Search for the cell housing the specified text and yield its (x, y) center coordinate. 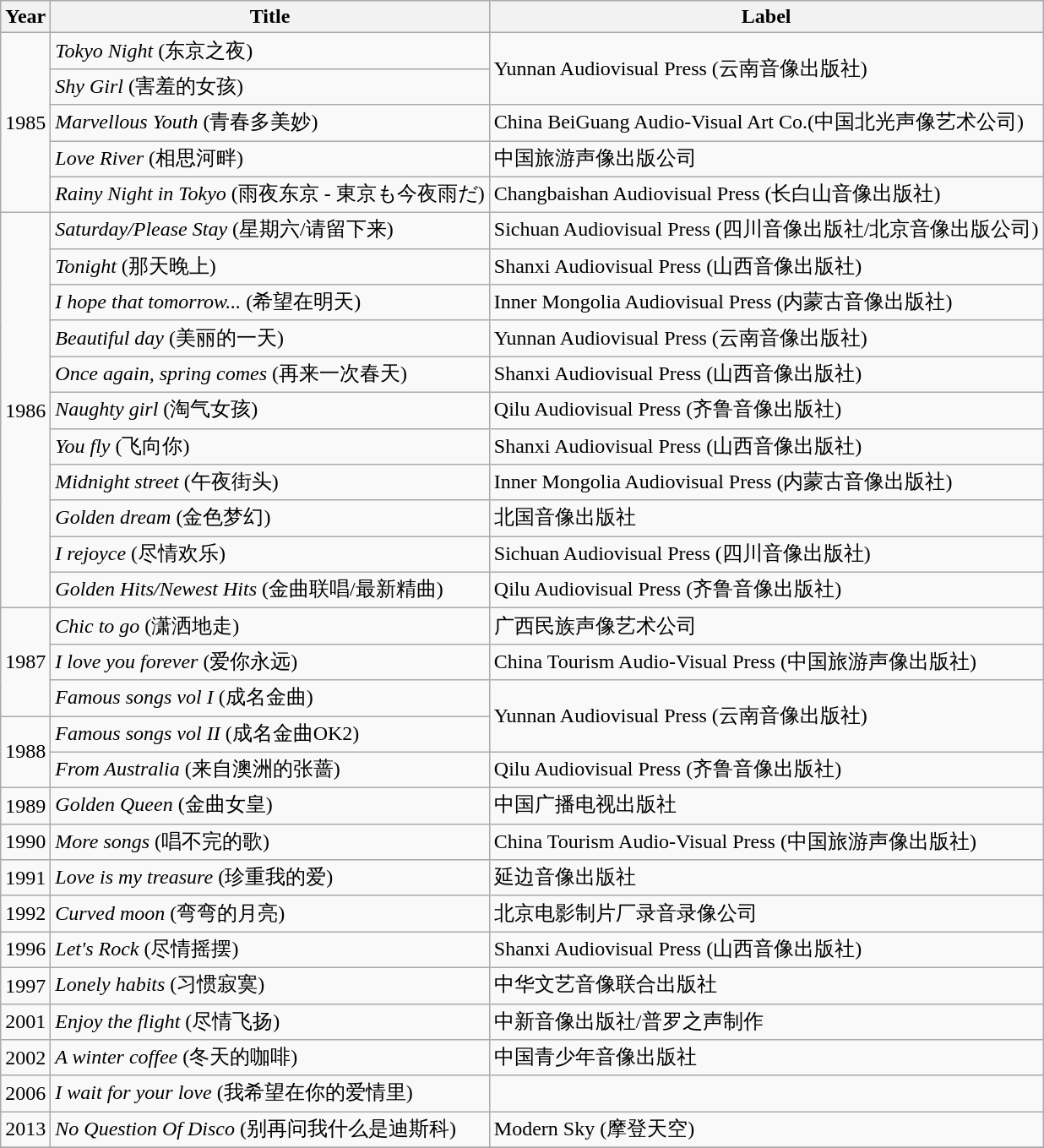
Saturday/Please Stay (星期六/请留下来) (270, 231)
Tokyo Night (东京之夜) (270, 51)
Sichuan Audiovisual Press (四川音像出版社/北京音像出版公司) (766, 231)
北国音像出版社 (766, 519)
1990 (25, 841)
Enjoy the flight (尽情飞扬) (270, 1022)
Golden dream (金色梦幻) (270, 519)
2002 (25, 1058)
I wait for your love (我希望在你的爱情里) (270, 1093)
中国广播电视出版社 (766, 806)
Curved moon (弯弯的月亮) (270, 914)
More songs (唱不完的歌) (270, 841)
Rainy Night in Tokyo (雨夜东京 - 東京も今夜雨だ) (270, 194)
中国旅游声像出版公司 (766, 159)
广西民族声像艺术公司 (766, 627)
Midnight street (午夜街头) (270, 483)
1991 (25, 879)
From Australia (来自澳洲的张蔷) (270, 770)
1989 (25, 806)
延边音像出版社 (766, 879)
中华文艺音像联合出版社 (766, 985)
Lonely habits (习惯寂寞) (270, 985)
China BeiGuang Audio-Visual Art Co.(中国北光声像艺术公司) (766, 123)
1987 (25, 662)
Famous songs vol II (成名金曲OK2) (270, 735)
1988 (25, 752)
2013 (25, 1130)
中新音像出版社/普罗之声制作 (766, 1022)
Let's Rock (尽情摇摆) (270, 949)
1986 (25, 411)
Golden Queen (金曲女皇) (270, 806)
2001 (25, 1022)
Marvellous Youth (青春多美妙) (270, 123)
Famous songs vol I (成名金曲) (270, 698)
Beautiful day (美丽的一天) (270, 338)
Chic to go (潇洒地走) (270, 627)
I love you forever (爱你永远) (270, 662)
Changbaishan Audiovisual Press (长白山音像出版社) (766, 194)
中国青少年音像出版社 (766, 1058)
1985 (25, 123)
I hope that tomorrow... (希望在明天) (270, 302)
1992 (25, 914)
Golden Hits/Newest Hits (金曲联唱/最新精曲) (270, 590)
Love is my treasure (珍重我的爱) (270, 879)
1996 (25, 949)
Label (766, 17)
Sichuan Audiovisual Press (四川音像出版社) (766, 554)
No Question Of Disco (别再问我什么是迪斯科) (270, 1130)
You fly (飞向你) (270, 446)
Title (270, 17)
Love River (相思河畔) (270, 159)
Naughty girl (淘气女孩) (270, 411)
Once again, spring comes (再来一次春天) (270, 375)
I rejoyce (尽情欢乐) (270, 554)
北京电影制片厂录音录像公司 (766, 914)
A winter coffee (冬天的咖啡) (270, 1058)
Shy Girl (害羞的女孩) (270, 86)
2006 (25, 1093)
Tonight (那天晚上) (270, 267)
Year (25, 17)
Modern Sky (摩登天空) (766, 1130)
1997 (25, 985)
